Capture the cell that displays the provided text and extract its (x, y) central coordinate. 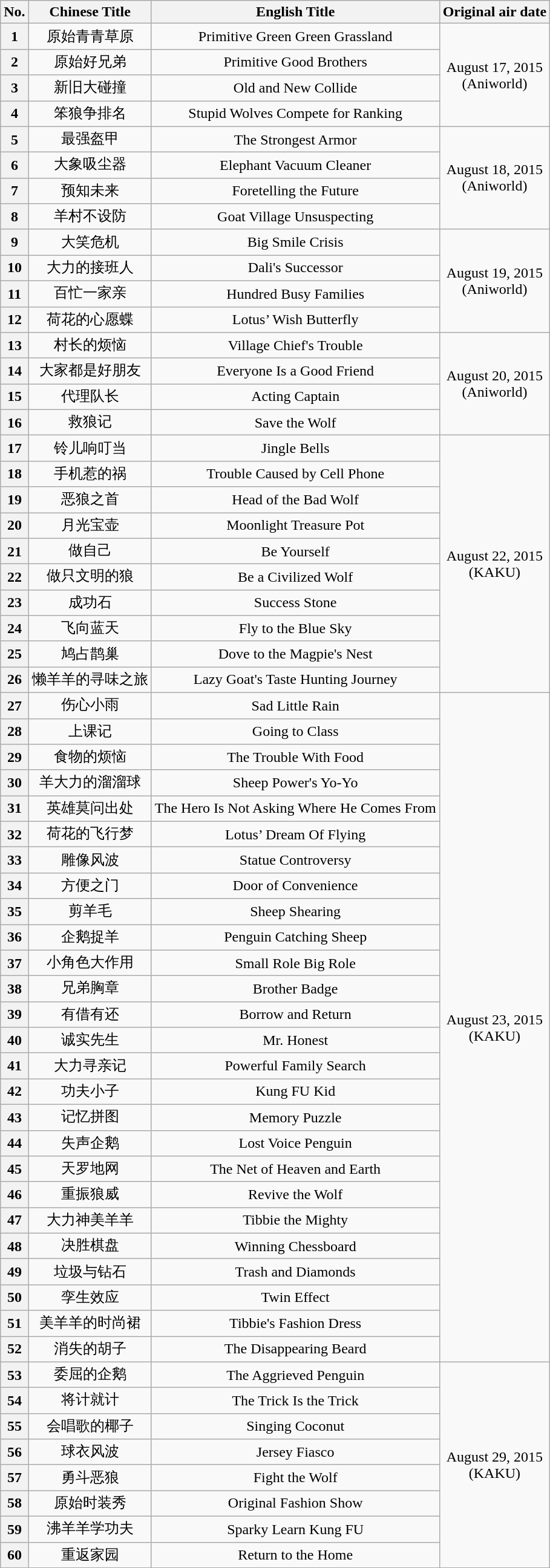
救狼记 (90, 422)
Original air date (495, 12)
Be Yourself (295, 551)
26 (15, 680)
Head of the Bad Wolf (295, 499)
53 (15, 1375)
Lost Voice Penguin (295, 1143)
No. (15, 12)
27 (15, 705)
31 (15, 809)
60 (15, 1555)
羊大力的溜溜球 (90, 782)
荷花的飞行梦 (90, 834)
59 (15, 1529)
原始时装秀 (90, 1503)
Goat Village Unsuspecting (295, 216)
10 (15, 268)
Village Chief's Trouble (295, 346)
8 (15, 216)
有借有还 (90, 1015)
12 (15, 319)
58 (15, 1503)
Jingle Bells (295, 449)
34 (15, 885)
Sad Little Rain (295, 705)
Sheep Power's Yo-Yo (295, 782)
Fly to the Blue Sky (295, 629)
英雄莫问出处 (90, 809)
Primitive Good Brothers (295, 62)
20 (15, 526)
16 (15, 422)
Original Fashion Show (295, 1503)
2 (15, 62)
食物的烦恼 (90, 757)
Old and New Collide (295, 88)
大力神美羊羊 (90, 1220)
Acting Captain (295, 397)
15 (15, 397)
孪生效应 (90, 1298)
Kung FU Kid (295, 1092)
Sheep Shearing (295, 912)
25 (15, 654)
August 23, 2015(KAKU) (495, 1027)
37 (15, 963)
Powerful Family Search (295, 1065)
17 (15, 449)
球衣风波 (90, 1453)
30 (15, 782)
4 (15, 114)
美羊羊的时尚裙 (90, 1323)
23 (15, 602)
50 (15, 1298)
3 (15, 88)
Jersey Fiasco (295, 1453)
Sparky Learn Kung FU (295, 1529)
Tibbie the Mighty (295, 1220)
6 (15, 166)
恶狼之首 (90, 499)
32 (15, 834)
Trash and Diamonds (295, 1272)
English Title (295, 12)
39 (15, 1015)
38 (15, 989)
飞向蓝天 (90, 629)
Tibbie's Fashion Dress (295, 1323)
成功石 (90, 602)
44 (15, 1143)
Revive the Wolf (295, 1195)
代理队长 (90, 397)
决胜棋盘 (90, 1246)
方便之门 (90, 885)
1 (15, 36)
剪羊毛 (90, 912)
Everyone Is a Good Friend (295, 371)
消失的胡子 (90, 1350)
19 (15, 499)
大力寻亲记 (90, 1065)
August 22, 2015(KAKU) (495, 564)
Twin Effect (295, 1298)
36 (15, 937)
August 18, 2015(Aniworld) (495, 178)
21 (15, 551)
原始好兄弟 (90, 62)
22 (15, 577)
天罗地网 (90, 1169)
沸羊羊学功夫 (90, 1529)
重返家园 (90, 1555)
August 29, 2015(KAKU) (495, 1465)
45 (15, 1169)
Borrow and Return (295, 1015)
5 (15, 139)
将计就计 (90, 1400)
Dali's Successor (295, 268)
Dove to the Magpie's Nest (295, 654)
大家都是好朋友 (90, 371)
42 (15, 1092)
Winning Chessboard (295, 1246)
Going to Class (295, 732)
村长的烦恼 (90, 346)
14 (15, 371)
Chinese Title (90, 12)
51 (15, 1323)
56 (15, 1453)
重振狼威 (90, 1195)
35 (15, 912)
原始青青草原 (90, 36)
失声企鹅 (90, 1143)
诚实先生 (90, 1040)
7 (15, 191)
兄弟胸章 (90, 989)
勇斗恶狼 (90, 1478)
Elephant Vacuum Cleaner (295, 166)
48 (15, 1246)
荷花的心愿蝶 (90, 319)
43 (15, 1117)
57 (15, 1478)
伤心小雨 (90, 705)
46 (15, 1195)
The Hero Is Not Asking Where He Comes From (295, 809)
29 (15, 757)
企鹅捉羊 (90, 937)
Penguin Catching Sheep (295, 937)
55 (15, 1426)
The Disappearing Beard (295, 1350)
The Trouble With Food (295, 757)
大笑危机 (90, 242)
Door of Convenience (295, 885)
Stupid Wolves Compete for Ranking (295, 114)
鸠占鹊巢 (90, 654)
52 (15, 1350)
雕像风波 (90, 860)
Return to the Home (295, 1555)
9 (15, 242)
The Trick Is the Trick (295, 1400)
手机惹的祸 (90, 474)
会唱歌的椰子 (90, 1426)
Lazy Goat's Taste Hunting Journey (295, 680)
Small Role Big Role (295, 963)
上课记 (90, 732)
The Net of Heaven and Earth (295, 1169)
预知未来 (90, 191)
Lotus’ Wish Butterfly (295, 319)
41 (15, 1065)
40 (15, 1040)
18 (15, 474)
委屈的企鹅 (90, 1375)
做只文明的狼 (90, 577)
Foretelling the Future (295, 191)
28 (15, 732)
做自己 (90, 551)
24 (15, 629)
Brother Badge (295, 989)
49 (15, 1272)
功夫小子 (90, 1092)
33 (15, 860)
铃儿响叮当 (90, 449)
Singing Coconut (295, 1426)
August 17, 2015(Aniworld) (495, 75)
Be a Civilized Wolf (295, 577)
Lotus’ Dream Of Flying (295, 834)
最强盔甲 (90, 139)
13 (15, 346)
Mr. Honest (295, 1040)
Memory Puzzle (295, 1117)
The Aggrieved Penguin (295, 1375)
54 (15, 1400)
Primitive Green Green Grassland (295, 36)
月光宝壶 (90, 526)
Success Stone (295, 602)
11 (15, 294)
Fight the Wolf (295, 1478)
羊村不设防 (90, 216)
Save the Wolf (295, 422)
新旧大碰撞 (90, 88)
Trouble Caused by Cell Phone (295, 474)
百忙一家亲 (90, 294)
August 20, 2015(Aniworld) (495, 384)
47 (15, 1220)
小角色大作用 (90, 963)
大象吸尘器 (90, 166)
August 19, 2015(Aniworld) (495, 281)
垃圾与钻石 (90, 1272)
大力的接班人 (90, 268)
记忆拼图 (90, 1117)
Big Smile Crisis (295, 242)
Statue Controversy (295, 860)
Moonlight Treasure Pot (295, 526)
The Strongest Armor (295, 139)
懒羊羊的寻味之旅 (90, 680)
Hundred Busy Families (295, 294)
笨狼争排名 (90, 114)
